From the cell containing the given text, extract its center point as [X, Y] coordinate. 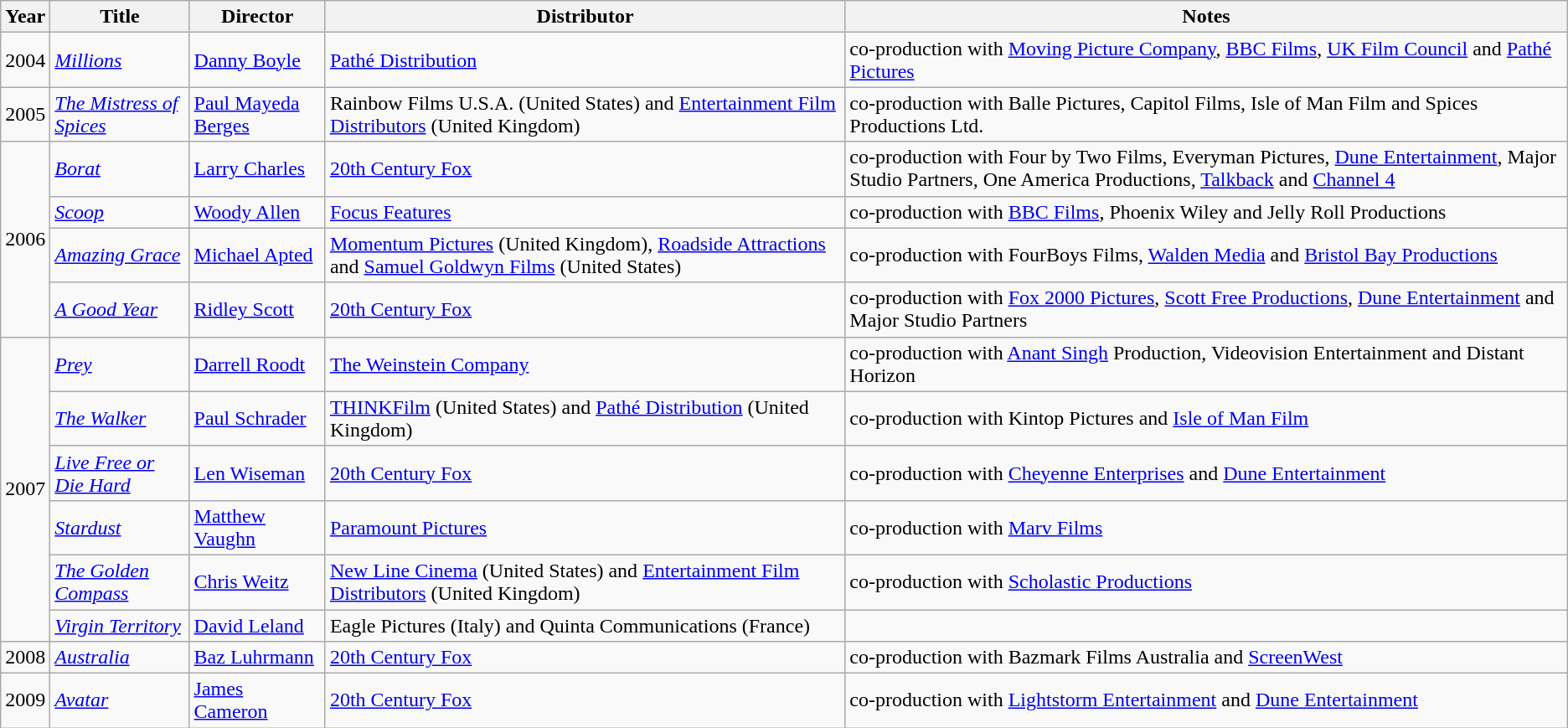
Notes [1206, 17]
Paramount Pictures [585, 528]
Amazing Grace [120, 255]
A Good Year [120, 310]
2005 [25, 114]
Millions [120, 60]
co-production with Marv Films [1206, 528]
co-production with Lightstorm Entertainment and Dune Entertainment [1206, 700]
The Mistress of Spices [120, 114]
Paul Mayeda Berges [257, 114]
Avatar [120, 700]
THINKFilm (United States) and Pathé Distribution (United Kingdom) [585, 419]
Stardust [120, 528]
co-production with Anant Singh Production, Videovision Entertainment and Distant Horizon [1206, 364]
Distributor [585, 17]
co-production with Scholastic Productions [1206, 581]
co-production with Bazmark Films Australia and ScreenWest [1206, 658]
co-production with BBC Films, Phoenix Wiley and Jelly Roll Productions [1206, 212]
Year [25, 17]
James Cameron [257, 700]
Michael Apted [257, 255]
co-production with Fox 2000 Pictures, Scott Free Productions, Dune Entertainment and Major Studio Partners [1206, 310]
Pathé Distribution [585, 60]
co-production with FourBoys Films, Walden Media and Bristol Bay Productions [1206, 255]
Danny Boyle [257, 60]
Director [257, 17]
The Weinstein Company [585, 364]
Rainbow Films U.S.A. (United States) and Entertainment Film Distributors (United Kingdom) [585, 114]
Scoop [120, 212]
New Line Cinema (United States) and Entertainment Film Distributors (United Kingdom) [585, 581]
Larry Charles [257, 169]
Len Wiseman [257, 472]
2009 [25, 700]
Paul Schrader [257, 419]
Virgin Territory [120, 626]
The Golden Compass [120, 581]
Borat [120, 169]
Momentum Pictures (United Kingdom), Roadside Attractions and Samuel Goldwyn Films (United States) [585, 255]
2007 [25, 489]
2006 [25, 240]
co-production with Moving Picture Company, BBC Films, UK Film Council and Pathé Pictures [1206, 60]
co-production with Kintop Pictures and Isle of Man Film [1206, 419]
The Walker [120, 419]
Baz Luhrmann [257, 658]
Woody Allen [257, 212]
David Leland [257, 626]
2008 [25, 658]
Focus Features [585, 212]
Live Free or Die Hard [120, 472]
Eagle Pictures (Italy) and Quinta Communications (France) [585, 626]
Ridley Scott [257, 310]
co-production with Four by Two Films, Everyman Pictures, Dune Entertainment, Major Studio Partners, One America Productions, Talkback and Channel 4 [1206, 169]
Prey [120, 364]
co-production with Balle Pictures, Capitol Films, Isle of Man Film and Spices Productions Ltd. [1206, 114]
2004 [25, 60]
Chris Weitz [257, 581]
Title [120, 17]
Darrell Roodt [257, 364]
Australia [120, 658]
Matthew Vaughn [257, 528]
co-production with Cheyenne Enterprises and Dune Entertainment [1206, 472]
